Return the [X, Y] coordinate for the center point of the cell that contains the specified text.  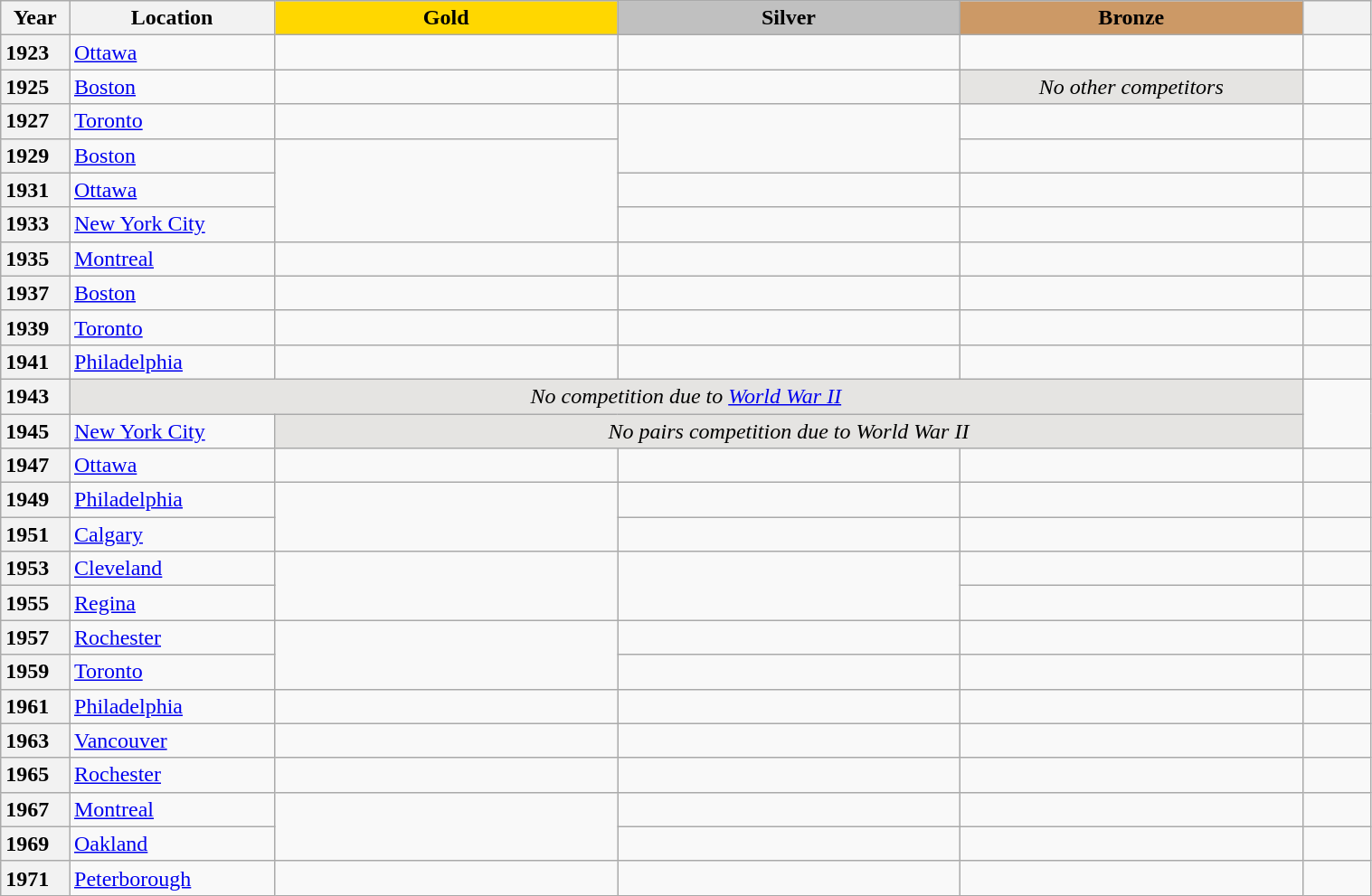
Silver [789, 18]
1951 [35, 534]
Cleveland [172, 569]
Calgary [172, 534]
1941 [35, 362]
1939 [35, 327]
1935 [35, 259]
1965 [35, 775]
No other competitors [1131, 87]
1937 [35, 293]
1923 [35, 52]
1929 [35, 156]
1961 [35, 706]
1943 [35, 396]
1963 [35, 740]
Peterborough [172, 878]
Bronze [1131, 18]
1947 [35, 466]
1949 [35, 500]
1969 [35, 844]
Location [172, 18]
1971 [35, 878]
1927 [35, 121]
1955 [35, 603]
1933 [35, 224]
No pairs competition due to World War II [789, 431]
1957 [35, 637]
1953 [35, 569]
Year [35, 18]
Regina [172, 603]
1925 [35, 87]
1959 [35, 672]
No competition due to World War II [686, 396]
1931 [35, 190]
Gold [447, 18]
1945 [35, 431]
1967 [35, 809]
Oakland [172, 844]
Vancouver [172, 740]
